Identify which cell holds the provided text, then report its [x, y] central coordinate. 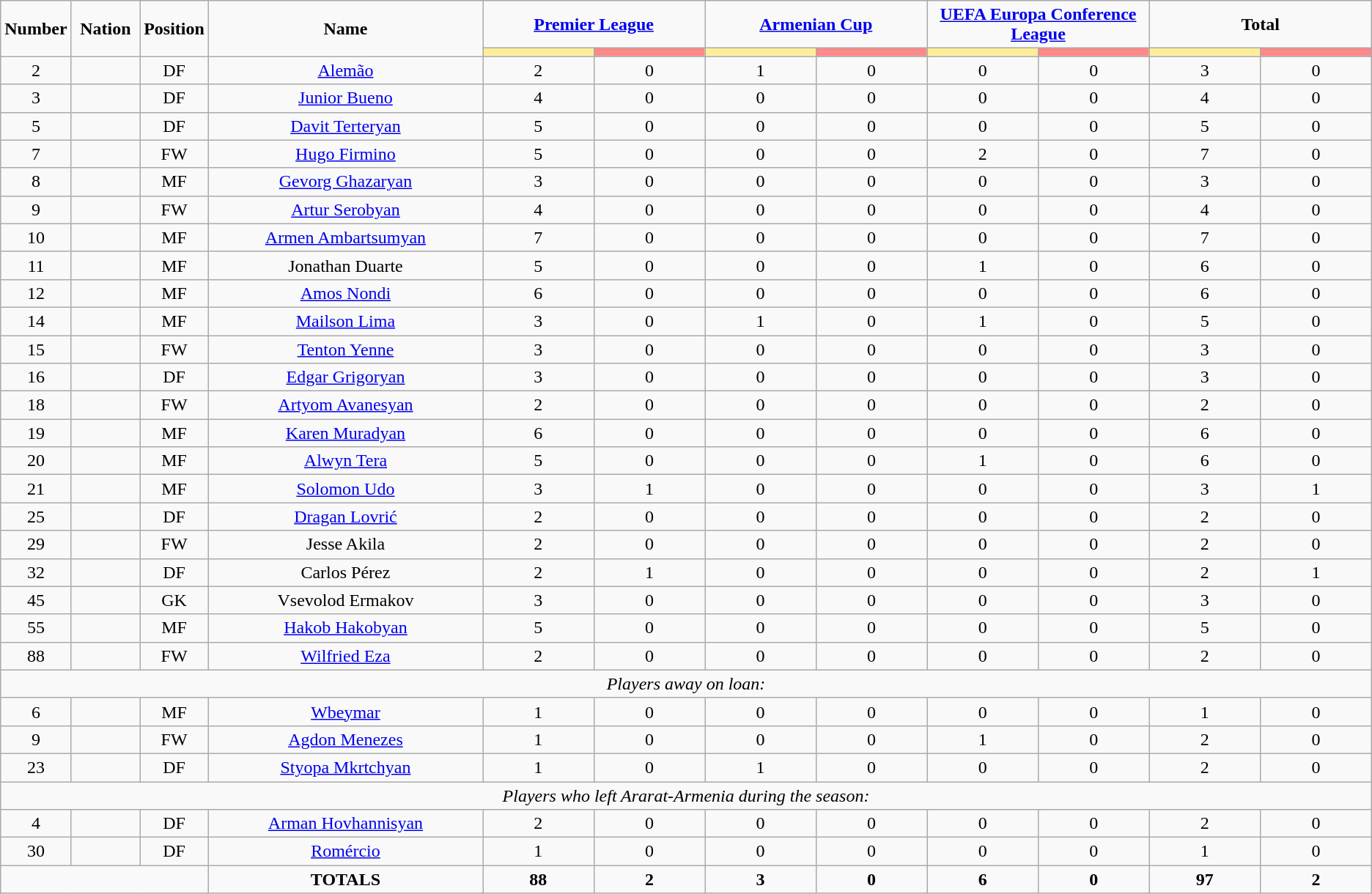
Premier League [594, 25]
Gevorg Ghazaryan [345, 182]
Wilfried Eza [345, 656]
Hakob Hakobyan [345, 628]
55 [36, 628]
Dragan Lovrić [345, 517]
23 [36, 767]
12 [36, 293]
20 [36, 461]
Vsevolod Ermakov [345, 600]
Tenton Yenne [345, 350]
Armen Ambartsumyan [345, 237]
UEFA Europa Conference League [1038, 25]
25 [36, 517]
Artyom Avanesyan [345, 405]
Alemão [345, 70]
Total [1261, 25]
Hugo Firmino [345, 154]
Jesse Akila [345, 544]
Nation [106, 29]
TOTALS [345, 879]
Mailson Lima [345, 321]
Junior Bueno [345, 98]
Amos Nondi [345, 293]
10 [36, 237]
Agdon Menezes [345, 739]
Position [174, 29]
Name [345, 29]
8 [36, 182]
15 [36, 350]
30 [36, 851]
Romércio [345, 851]
Arman Hovhannisyan [345, 824]
Karen Muradyan [345, 433]
Number [36, 29]
Solomon Udo [345, 489]
14 [36, 321]
Styopa Mkrtchyan [345, 767]
32 [36, 572]
11 [36, 265]
18 [36, 405]
Edgar Grigoryan [345, 377]
19 [36, 433]
45 [36, 600]
GK [174, 600]
Artur Serobyan [345, 210]
Players who left Ararat-Armenia during the season: [686, 795]
Carlos Pérez [345, 572]
Players away on loan: [686, 684]
Alwyn Tera [345, 461]
97 [1205, 879]
21 [36, 489]
Armenian Cup [816, 25]
29 [36, 544]
Wbeymar [345, 712]
Jonathan Duarte [345, 265]
16 [36, 377]
Davit Terteryan [345, 126]
